Provide the [x, y] coordinate of the cell's center where the given text is located.  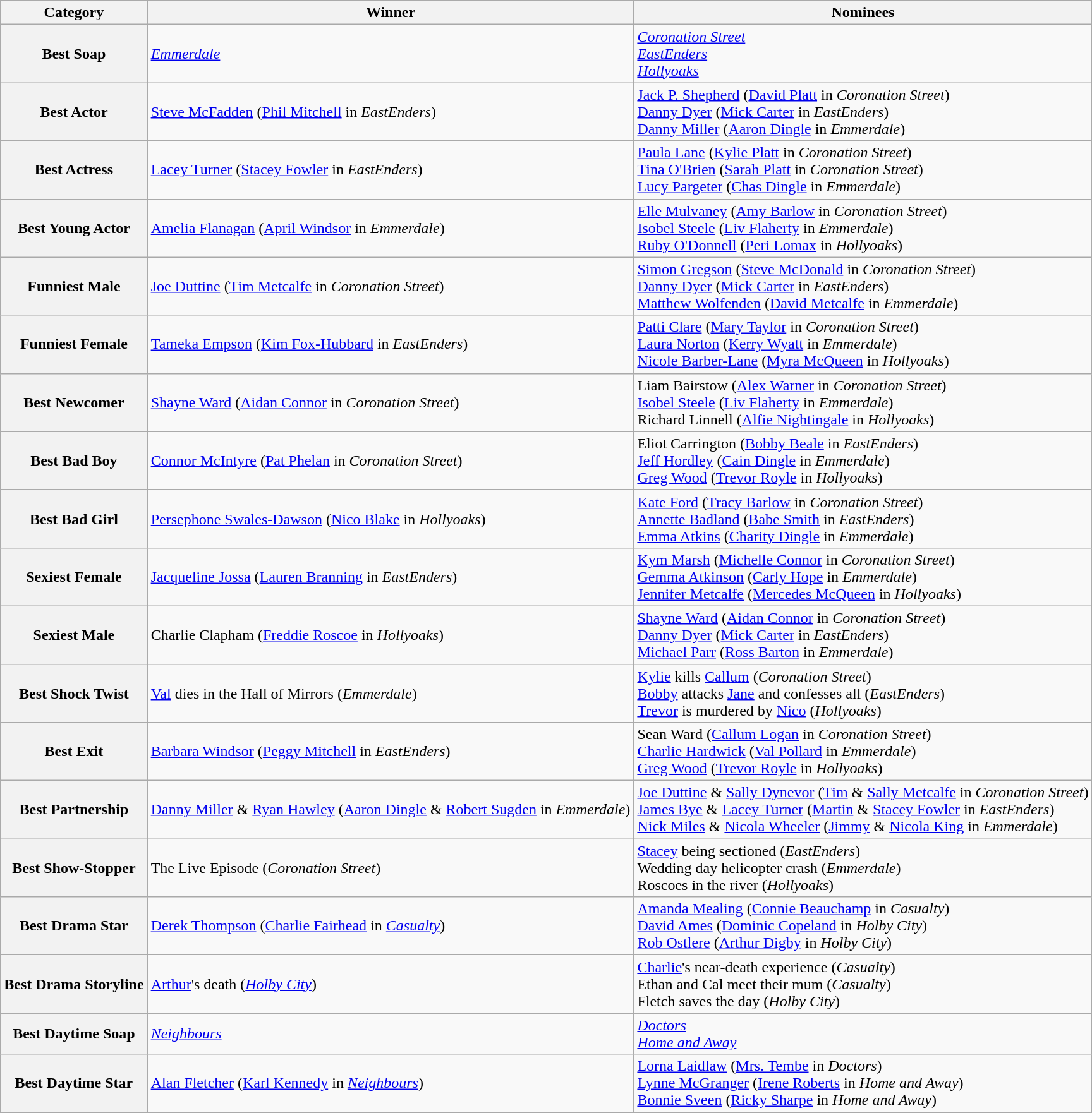
The Live Episode (Coronation Street) [391, 868]
Best Bad Girl [74, 519]
Joe Duttine (Tim Metcalfe in Coronation Street) [391, 286]
Best Newcomer [74, 402]
Lorna Laidlaw (Mrs. Tembe in Doctors)Lynne McGranger (Irene Roberts in Home and Away)Bonnie Sveen (Ricky Sharpe in Home and Away) [863, 1083]
Nominees [863, 13]
Best Soap [74, 54]
Amanda Mealing (Connie Beauchamp in Casualty)David Ames (Dominic Copeland in Holby City)Rob Ostlere (Arthur Digby in Holby City) [863, 926]
Best Drama Storyline [74, 984]
Elle Mulvaney (Amy Barlow in Coronation Street)Isobel Steele (Liv Flaherty in Emmerdale)Ruby O'Donnell (Peri Lomax in Hollyoaks) [863, 228]
Best Partnership [74, 810]
Liam Bairstow (Alex Warner in Coronation Street)Isobel Steele (Liv Flaherty in Emmerdale)Richard Linnell (Alfie Nightingale in Hollyoaks) [863, 402]
Jack P. Shepherd (David Platt in Coronation Street)Danny Dyer (Mick Carter in EastEnders)Danny Miller (Aaron Dingle in Emmerdale) [863, 112]
Lacey Turner (Stacey Fowler in EastEnders) [391, 170]
Charlie's near-death experience (Casualty)Ethan and Cal meet their mum (Casualty)Fletch saves the day (Holby City) [863, 984]
Sexiest Male [74, 635]
Best Actress [74, 170]
Simon Gregson (Steve McDonald in Coronation Street)Danny Dyer (Mick Carter in EastEnders)Matthew Wolfenden (David Metcalfe in Emmerdale) [863, 286]
Kym Marsh (Michelle Connor in Coronation Street)Gemma Atkinson (Carly Hope in Emmerdale)Jennifer Metcalfe (Mercedes McQueen in Hollyoaks) [863, 577]
Amelia Flanagan (April Windsor in Emmerdale) [391, 228]
DoctorsHome and Away [863, 1033]
Shayne Ward (Aidan Connor in Coronation Street) [391, 402]
Arthur's death (Holby City) [391, 984]
Val dies in the Hall of Mirrors (Emmerdale) [391, 694]
Connor McIntyre (Pat Phelan in Coronation Street) [391, 460]
Sean Ward (Callum Logan in Coronation Street)Charlie Hardwick (Val Pollard in Emmerdale)Greg Wood (Trevor Royle in Hollyoaks) [863, 752]
Kate Ford (Tracy Barlow in Coronation Street)Annette Badland (Babe Smith in EastEnders)Emma Atkins (Charity Dingle in Emmerdale) [863, 519]
Shayne Ward (Aidan Connor in Coronation Street)Danny Dyer (Mick Carter in EastEnders)Michael Parr (Ross Barton in Emmerdale) [863, 635]
Persephone Swales-Dawson (Nico Blake in Hollyoaks) [391, 519]
Best Actor [74, 112]
Kylie kills Callum (Coronation Street)Bobby attacks Jane and confesses all (EastEnders)Trevor is murdered by Nico (Hollyoaks) [863, 694]
Alan Fletcher (Karl Kennedy in Neighbours) [391, 1083]
Best Show-Stopper [74, 868]
Best Young Actor [74, 228]
Barbara Windsor (Peggy Mitchell in EastEnders) [391, 752]
Danny Miller & Ryan Hawley (Aaron Dingle & Robert Sugden in Emmerdale) [391, 810]
Patti Clare (Mary Taylor in Coronation Street)Laura Norton (Kerry Wyatt in Emmerdale)Nicole Barber-Lane (Myra McQueen in Hollyoaks) [863, 344]
Winner [391, 13]
Best Daytime Star [74, 1083]
Eliot Carrington (Bobby Beale in EastEnders)Jeff Hordley (Cain Dingle in Emmerdale)Greg Wood (Trevor Royle in Hollyoaks) [863, 460]
Charlie Clapham (Freddie Roscoe in Hollyoaks) [391, 635]
Neighbours [391, 1033]
Category [74, 13]
Steve McFadden (Phil Mitchell in EastEnders) [391, 112]
Best Exit [74, 752]
Paula Lane (Kylie Platt in Coronation Street)Tina O'Brien (Sarah Platt in Coronation Street)Lucy Pargeter (Chas Dingle in Emmerdale) [863, 170]
Best Daytime Soap [74, 1033]
Best Shock Twist [74, 694]
Best Bad Boy [74, 460]
Derek Thompson (Charlie Fairhead in Casualty) [391, 926]
Stacey being sectioned (EastEnders)Wedding day helicopter crash (Emmerdale)Roscoes in the river (Hollyoaks) [863, 868]
Funniest Male [74, 286]
Best Drama Star [74, 926]
Tameka Empson (Kim Fox-Hubbard in EastEnders) [391, 344]
Emmerdale [391, 54]
Funniest Female [74, 344]
Jacqueline Jossa (Lauren Branning in EastEnders) [391, 577]
Sexiest Female [74, 577]
Coronation StreetEastEndersHollyoaks [863, 54]
